Capture the cell that displays the provided text and extract its [x, y] central coordinate. 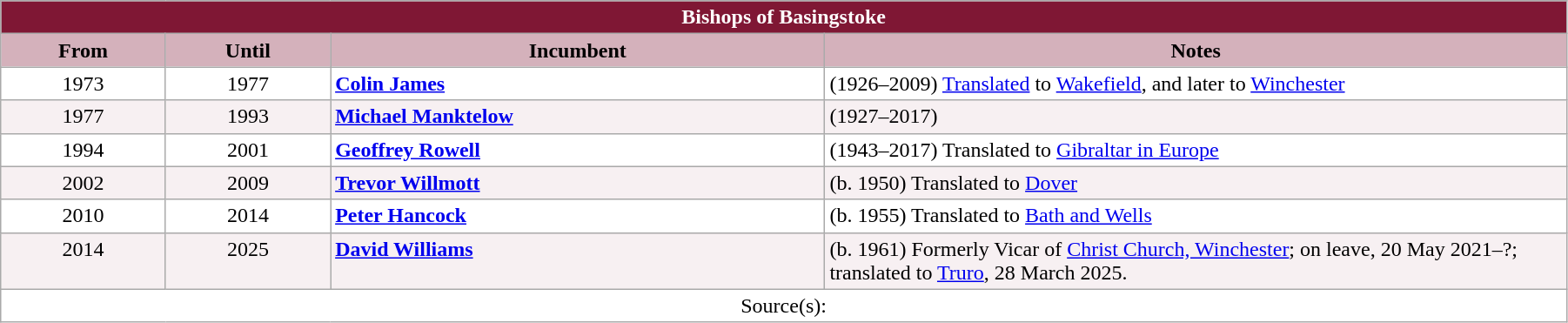
Peter Hancock [578, 216]
(1926–2009) Translated to Wakefield, and later to Winchester [1196, 84]
2010 [84, 216]
Notes [1196, 50]
1993 [247, 117]
(b. 1961) Formerly Vicar of Christ Church, Winchester; on leave, 20 May 2021–?; translated to Truro, 28 March 2025. [1196, 261]
Michael Manktelow [578, 117]
(1927–2017) [1196, 117]
Source(s): [784, 306]
(1943–2017) Translated to Gibraltar in Europe [1196, 150]
(b. 1950) Translated to Dover [1196, 183]
Incumbent [578, 50]
Trevor Willmott [578, 183]
2009 [247, 183]
(b. 1955) Translated to Bath and Wells [1196, 216]
2025 [247, 261]
2002 [84, 183]
1973 [84, 84]
Geoffrey Rowell [578, 150]
Until [247, 50]
From [84, 50]
2001 [247, 150]
1994 [84, 150]
Bishops of Basingstoke [784, 17]
David Williams [578, 261]
Colin James [578, 84]
